Return (X, Y) of the center of cell containing provided text 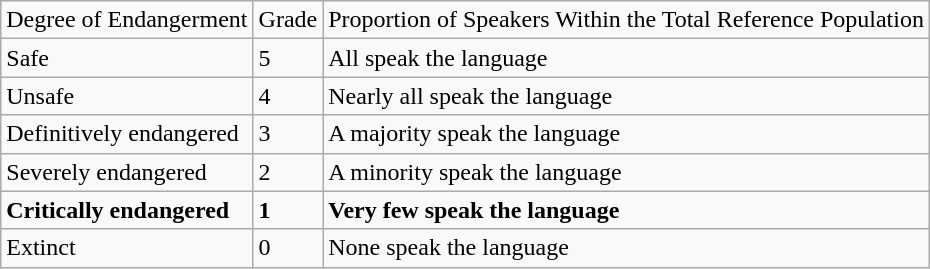
All speak the language (626, 58)
Safe (127, 58)
Extinct (127, 248)
Critically endangered (127, 210)
3 (288, 134)
None speak the language (626, 248)
Very few speak the language (626, 210)
2 (288, 172)
4 (288, 96)
1 (288, 210)
Degree of Endangerment (127, 20)
Definitively endangered (127, 134)
0 (288, 248)
Grade (288, 20)
Unsafe (127, 96)
A minority speak the language (626, 172)
Severely endangered (127, 172)
Proportion of Speakers Within the Total Reference Population (626, 20)
A majority speak the language (626, 134)
Nearly all speak the language (626, 96)
5 (288, 58)
